From the cell containing the given text, extract its center point as (X, Y) coordinate. 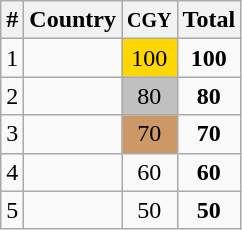
# (12, 20)
Total (209, 20)
2 (12, 96)
3 (12, 134)
1 (12, 58)
4 (12, 172)
CGY (150, 20)
Country (73, 20)
5 (12, 210)
